Output the (X, Y) coordinate of the center of the cell containing the given text.  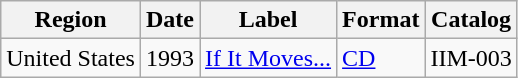
Label (268, 20)
United States (71, 58)
If It Moves... (268, 58)
Format (381, 20)
1993 (170, 58)
IIM-003 (471, 58)
Date (170, 20)
CD (381, 58)
Region (71, 20)
Catalog (471, 20)
